Provide the (X, Y) coordinate of the cell's center where the given text is located.  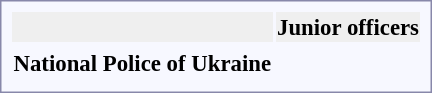
Junior officers (348, 27)
National Police of Ukraine (142, 63)
